Detect which cell encompasses the target text, then output its (x, y) center coordinate. 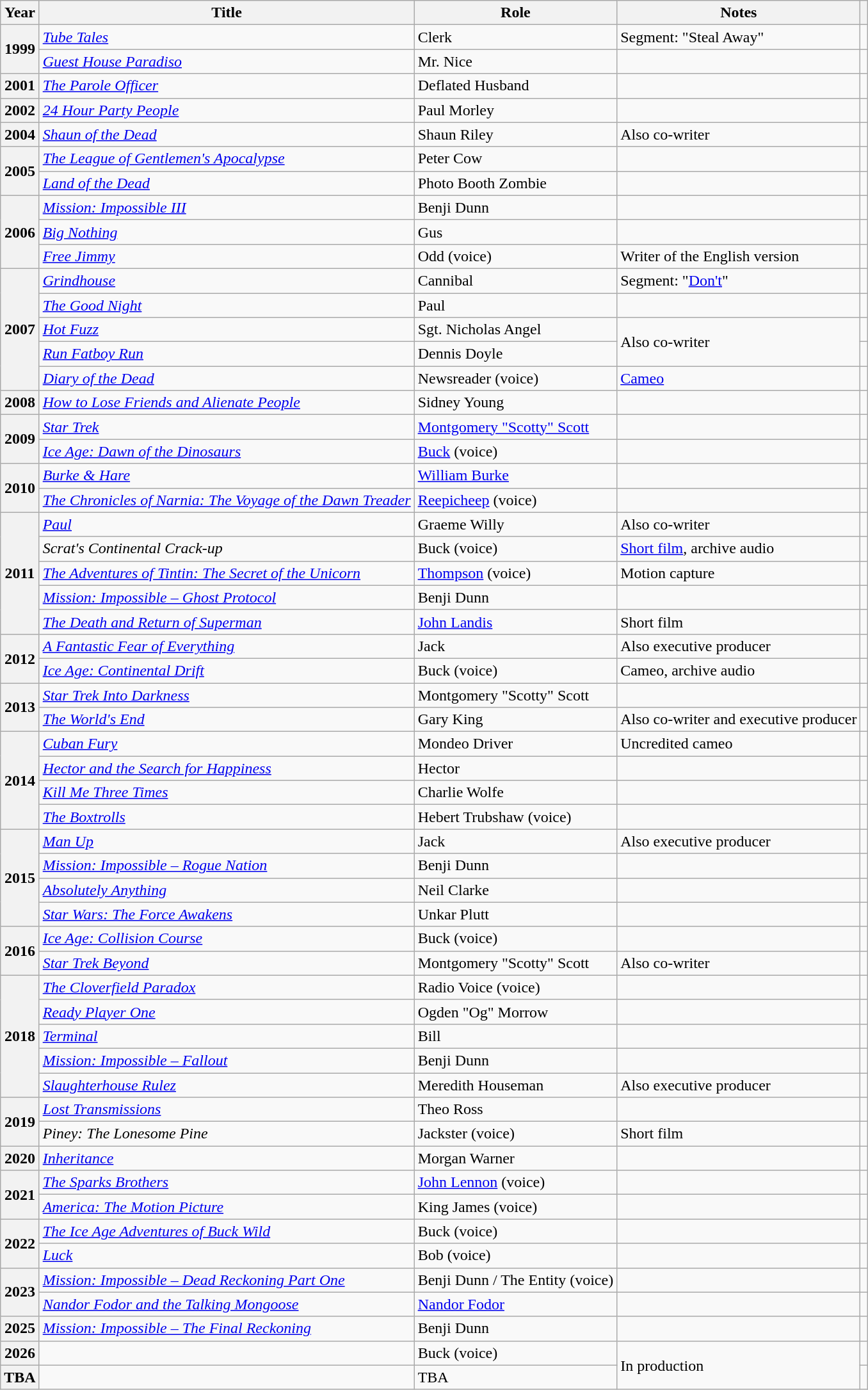
Mission: Impossible – The Final Reckoning (227, 1329)
Terminal (227, 1036)
John Landis (516, 622)
Mission: Impossible – Fallout (227, 1060)
Reepicheep (voice) (516, 500)
2012 (20, 658)
Peter Cow (516, 159)
Guest House Paradiso (227, 61)
Big Nothing (227, 232)
The Death and Return of Superman (227, 622)
How to Lose Friends and Alienate People (227, 403)
2019 (20, 1122)
2005 (20, 171)
Clerk (516, 37)
Bill (516, 1036)
The League of Gentlemen's Apocalypse (227, 159)
2018 (20, 1036)
Jackster (voice) (516, 1134)
Cannibal (516, 280)
Gus (516, 232)
Uncredited cameo (739, 744)
Shaun of the Dead (227, 134)
2020 (20, 1158)
Nandor Fodor (516, 1304)
2015 (20, 878)
1999 (20, 49)
Land of the Dead (227, 183)
Radio Voice (voice) (516, 987)
The Good Night (227, 305)
Paul Morley (516, 110)
Odd (voice) (516, 256)
Benji Dunn / The Entity (voice) (516, 1280)
Star Trek Beyond (227, 963)
Tube Tales (227, 37)
Gary King (516, 720)
Piney: The Lonesome Pine (227, 1134)
2002 (20, 110)
Also co-writer and executive producer (739, 720)
William Burke (516, 476)
Ice Age: Dawn of the Dinosaurs (227, 451)
A Fantastic Fear of Everything (227, 646)
2008 (20, 403)
2013 (20, 707)
Star Trek (227, 427)
Segment: "Don't" (739, 280)
Mission: Impossible – Rogue Nation (227, 866)
2010 (20, 488)
Graeme Willy (516, 524)
Ogden "Og" Morrow (516, 1012)
Kill Me Three Times (227, 793)
Ready Player One (227, 1012)
Mondeo Driver (516, 744)
Theo Ross (516, 1110)
2004 (20, 134)
Lost Transmissions (227, 1110)
Photo Booth Zombie (516, 183)
Newsreader (voice) (516, 378)
Shaun Riley (516, 134)
2025 (20, 1329)
Free Jimmy (227, 256)
Neil Clarke (516, 890)
Title (227, 13)
Hebert Trubshaw (voice) (516, 817)
Mission: Impossible III (227, 207)
The Sparks Brothers (227, 1183)
Hot Fuzz (227, 330)
Motion capture (739, 573)
The Ice Age Adventures of Buck Wild (227, 1231)
Morgan Warner (516, 1158)
Cameo (739, 378)
Mission: Impossible – Dead Reckoning Part One (227, 1280)
The Chronicles of Narnia: The Voyage of the Dawn Treader (227, 500)
2007 (20, 329)
Absolutely Anything (227, 890)
2001 (20, 86)
Scrat's Continental Crack-up (227, 549)
Writer of the English version (739, 256)
Burke & Hare (227, 476)
Luck (227, 1256)
Mr. Nice (516, 61)
2011 (20, 573)
The Parole Officer (227, 86)
Hector and the Search for Happiness (227, 768)
Ice Age: Continental Drift (227, 670)
Run Fatboy Run (227, 354)
2016 (20, 951)
Short film, archive audio (739, 549)
2021 (20, 1195)
Segment: "Steal Away" (739, 37)
Role (516, 13)
Nandor Fodor and the Talking Mongoose (227, 1304)
Grindhouse (227, 280)
Sidney Young (516, 403)
Sgt. Nicholas Angel (516, 330)
King James (voice) (516, 1207)
Notes (739, 13)
Star Wars: The Force Awakens (227, 914)
Charlie Wolfe (516, 793)
Cameo, archive audio (739, 670)
Diary of the Dead (227, 378)
Star Trek Into Darkness (227, 695)
The Adventures of Tintin: The Secret of the Unicorn (227, 573)
Unkar Plutt (516, 914)
America: The Motion Picture (227, 1207)
Thompson (voice) (516, 573)
Inheritance (227, 1158)
2006 (20, 232)
Man Up (227, 841)
Year (20, 13)
The Cloverfield Paradox (227, 987)
Slaughterhouse Rulez (227, 1085)
The Boxtrolls (227, 817)
2023 (20, 1292)
2026 (20, 1353)
Hector (516, 768)
Meredith Houseman (516, 1085)
Deflated Husband (516, 86)
The World's End (227, 720)
Mission: Impossible – Ghost Protocol (227, 597)
Cuban Fury (227, 744)
Ice Age: Collision Course (227, 939)
Dennis Doyle (516, 354)
Bob (voice) (516, 1256)
In production (739, 1365)
John Lennon (voice) (516, 1183)
2009 (20, 439)
2014 (20, 780)
2022 (20, 1243)
24 Hour Party People (227, 110)
